Pinpoint the cell where the given text exists, returning its (X, Y) midpoint coordinate. 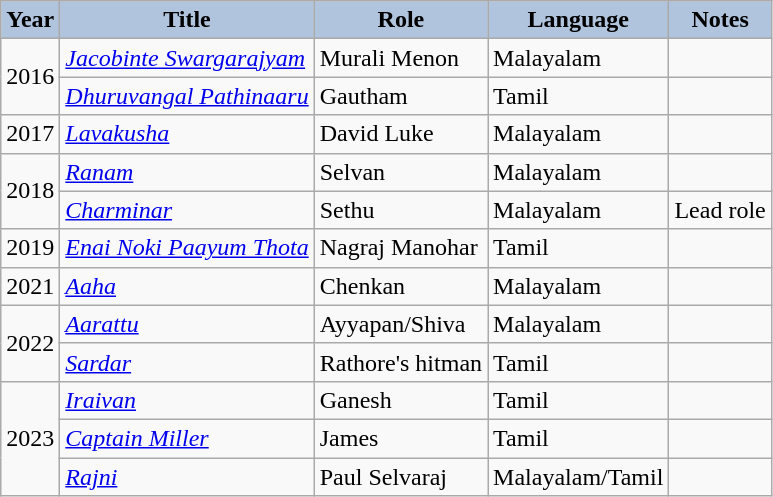
2023 (30, 438)
Jacobinte Swargarajyam (187, 58)
Enai Noki Paayum Thota (187, 248)
Iraivan (187, 400)
David Luke (400, 134)
Dhuruvangal Pathinaaru (187, 96)
Selvan (400, 172)
Rajni (187, 477)
Lead role (720, 210)
Notes (720, 20)
Title (187, 20)
Ganesh (400, 400)
Lavakusha (187, 134)
Charminar (187, 210)
Nagraj Manohar (400, 248)
Sardar (187, 362)
2016 (30, 77)
2022 (30, 343)
Gautham (400, 96)
2019 (30, 248)
2017 (30, 134)
Paul Selvaraj (400, 477)
Ayyapan/Shiva (400, 324)
Aaha (187, 286)
Captain Miller (187, 438)
Chenkan (400, 286)
Murali Menon (400, 58)
2021 (30, 286)
Sethu (400, 210)
James (400, 438)
Language (578, 20)
Role (400, 20)
Ranam (187, 172)
Aarattu (187, 324)
2018 (30, 191)
Year (30, 20)
Malayalam/Tamil (578, 477)
Rathore's hitman (400, 362)
